Find where the given text appears and provide that cell's center as [X, Y] coordinate. 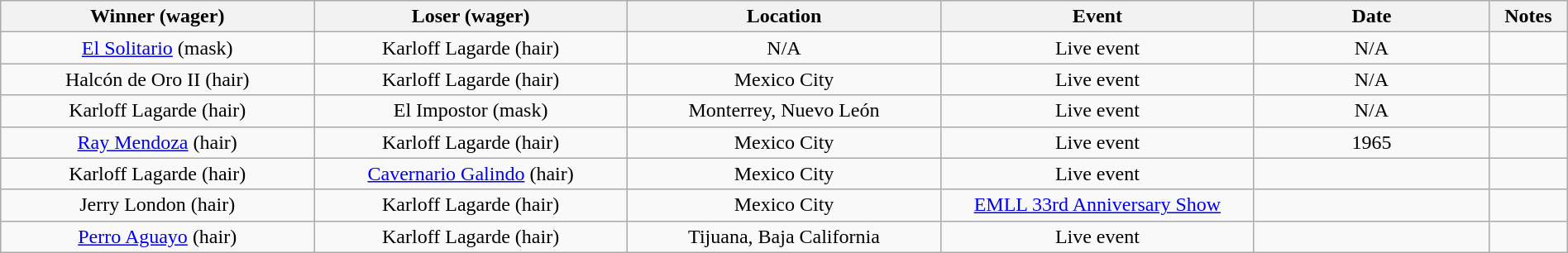
Winner (wager) [157, 17]
Jerry London (hair) [157, 205]
Ray Mendoza (hair) [157, 142]
Monterrey, Nuevo León [784, 111]
Perro Aguayo (hair) [157, 236]
Tijuana, Baja California [784, 236]
Cavernario Galindo (hair) [471, 174]
EMLL 33rd Anniversary Show [1097, 205]
1965 [1371, 142]
Halcón de Oro II (hair) [157, 79]
Notes [1528, 17]
El Solitario (mask) [157, 48]
Date [1371, 17]
El Impostor (mask) [471, 111]
Location [784, 17]
Loser (wager) [471, 17]
Event [1097, 17]
